Locate the cell with the specified text and output its (X, Y) center coordinate. 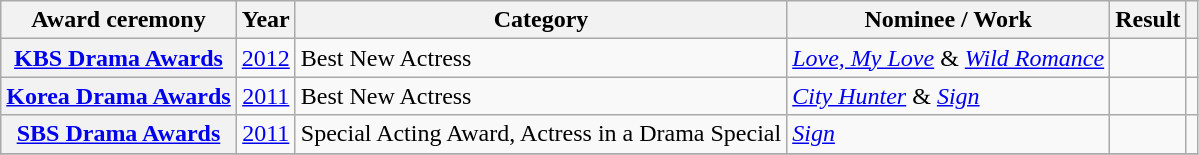
Category (540, 20)
Special Acting Award, Actress in a Drama Special (540, 134)
KBS Drama Awards (118, 58)
City Hunter & Sign (948, 96)
Love, My Love & Wild Romance (948, 58)
Nominee / Work (948, 20)
Award ceremony (118, 20)
Year (266, 20)
Korea Drama Awards (118, 96)
Result (1148, 20)
Sign (948, 134)
2012 (266, 58)
SBS Drama Awards (118, 134)
